Return [X, Y] of the center of cell containing provided text 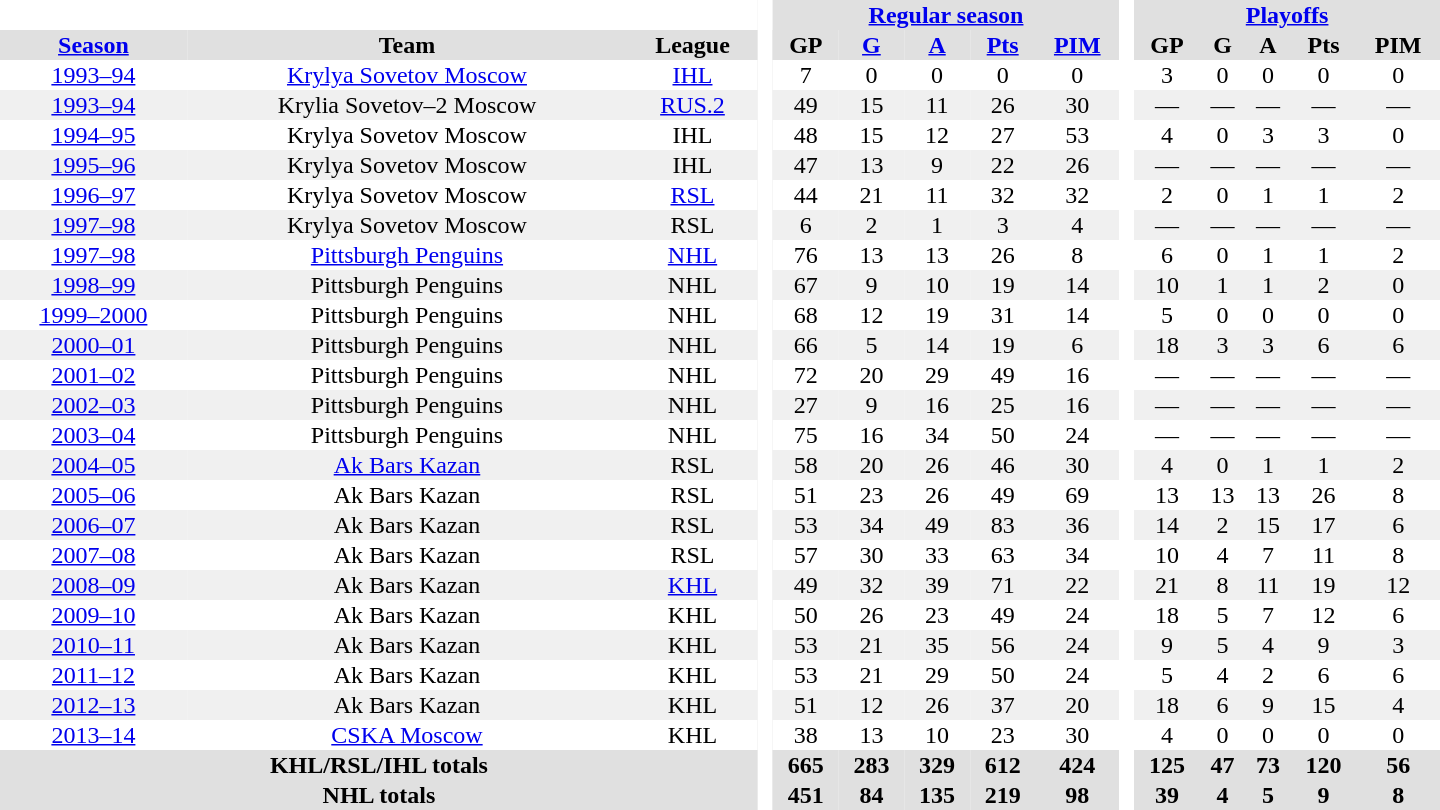
63 [1003, 555]
2002–03 [94, 405]
69 [1077, 495]
71 [1003, 585]
83 [1003, 525]
2007–08 [94, 555]
58 [806, 465]
612 [1003, 765]
31 [1003, 315]
NHL totals [379, 795]
2009–10 [94, 615]
2011–12 [94, 675]
2004–05 [94, 465]
Playoffs [1287, 15]
2005–06 [94, 495]
46 [1003, 465]
66 [806, 345]
KHL/RSL/IHL totals [379, 765]
75 [806, 435]
2012–13 [94, 705]
98 [1077, 795]
2010–11 [94, 645]
665 [806, 765]
17 [1324, 525]
Regular season [946, 15]
44 [806, 195]
1994–95 [94, 135]
329 [937, 765]
2001–02 [94, 375]
Team [407, 45]
League [692, 45]
2006–07 [94, 525]
125 [1167, 765]
451 [806, 795]
120 [1324, 765]
2003–04 [94, 435]
35 [937, 645]
68 [806, 315]
283 [872, 765]
33 [937, 555]
Krylia Sovetov–2 Moscow [407, 105]
25 [1003, 405]
72 [806, 375]
Season [94, 45]
76 [806, 255]
37 [1003, 705]
135 [937, 795]
84 [872, 795]
67 [806, 285]
1996–97 [94, 195]
1998–99 [94, 285]
36 [1077, 525]
2008–09 [94, 585]
57 [806, 555]
73 [1268, 765]
424 [1077, 765]
1999–2000 [94, 315]
48 [806, 135]
CSKA Moscow [407, 735]
1995–96 [94, 165]
219 [1003, 795]
2013–14 [94, 735]
2000–01 [94, 345]
RUS.2 [692, 105]
38 [806, 735]
